Output the (X, Y) coordinate of the center of the cell containing the given text.  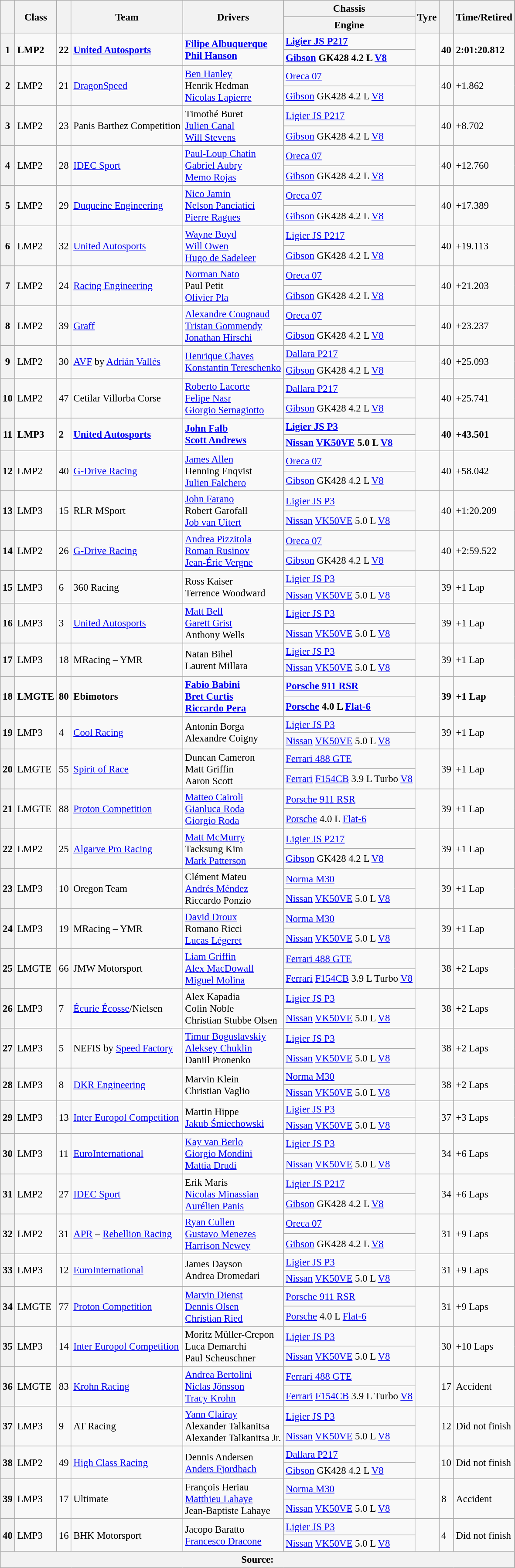
Drivers (233, 17)
Algarve Pro Racing (127, 849)
2:01:20.812 (484, 50)
Matt McMurry Tacksung Kim Mark Patterson (233, 849)
33 (8, 1270)
Cool Racing (127, 732)
+25.093 (484, 362)
Natan Bihel Laurent Millara (233, 660)
Moritz Müller-Crepon Luca Demarchi Paul Scheuschner (233, 1347)
Ultimate (127, 1499)
Class (36, 17)
Spirit of Race (127, 769)
Oregon Team (127, 889)
John Falb Scott Andrews (233, 434)
François Heriau Matthieu Lahaye Jean-Baptiste Lahaye (233, 1499)
AVF by Adrián Vallés (127, 362)
Clément Mateu Andrés Méndez Riccardo Ponzio (233, 889)
Time/Retired (484, 17)
Filipe Albuquerque Phil Hanson (233, 50)
NEFIS by Speed Factory (127, 1048)
77 (64, 1306)
Fabio Babini Bret Curtis Riccardo Pera (233, 696)
88 (64, 809)
Racing Engineering (127, 286)
Marvin Dienst Dennis Olsen Christian Ried (233, 1306)
Antonin Borga Alexandre Coigny (233, 732)
Roberto Lacorte Felipe Nasr Giorgio Sernagiotto (233, 398)
+23.237 (484, 326)
Andrea Pizzitola Roman Rusinov Jean-Éric Vergne (233, 551)
Timur Boguslavskiy Aleksey Chuklin Daniil Pronenko (233, 1048)
Matteo Cairoli Gianluca Roda Giorgio Roda (233, 809)
APR – Rebellion Racing (127, 1234)
360 Racing (127, 587)
Krohn Racing (127, 1386)
James Allen Henning Enqvist Julien Falchero (233, 471)
Henrique Chaves Konstantin Tereschenko (233, 362)
20 (8, 769)
55 (64, 769)
47 (64, 398)
Ben Hanley Henrik Hedman Nicolas Lapierre (233, 86)
DKR Engineering (127, 1085)
David Droux Romano Ricci Lucas Légeret (233, 929)
Dennis Andersen Anders Fjordbach (233, 1462)
66 (64, 969)
Andrea Bertolini Niclas Jönsson Tracy Krohn (233, 1386)
High Class Racing (127, 1462)
+2:59.522 (484, 551)
+17.389 (484, 206)
Martin Hippe Jakub Śmiechowski (233, 1118)
Erik Maris Nicolas Minassian Aurélien Panis (233, 1194)
Jacopo Baratto Francesco Dracone (233, 1535)
+1:20.209 (484, 511)
Wayne Boyd Will Owen Hugo de Sadeleer (233, 246)
+8.702 (484, 126)
JMW Motorsport (127, 969)
Duncan Cameron Matt Griffin Aaron Scott (233, 769)
35 (8, 1347)
Graff (127, 326)
Panis Barthez Competition (127, 126)
Ryan Cullen Gustavo Menezes Harrison Newey (233, 1234)
Source: (257, 1560)
1 (8, 50)
Liam Griffin Alex MacDowall Miguel Molina (233, 969)
Chassis (349, 9)
+1.862 (484, 86)
49 (64, 1462)
AT Racing (127, 1426)
Ross Kaiser Terrence Woodward (233, 587)
+21.203 (484, 286)
Team (127, 17)
Timothé Buret Julien Canal Will Stevens (233, 126)
Marvin Klein Christian Vaglio (233, 1085)
Tyre (426, 17)
Yann Clairay Alexander Talkanitsa Alexander Talkanitsa Jr. (233, 1426)
Ebimotors (127, 696)
+43.501 (484, 434)
+3 Laps (484, 1118)
John Farano Robert Garofall Job van Uitert (233, 511)
Cetilar Villorba Corse (127, 398)
RLR MSport (127, 511)
Alexandre Cougnaud Tristan Gommendy Jonathan Hirschi (233, 326)
36 (8, 1386)
Kay van Berlo Giorgio Mondini Mattia Drudi (233, 1154)
+58.042 (484, 471)
BHK Motorsport (127, 1535)
Alex Kapadia Colin Noble Christian Stubbe Olsen (233, 1009)
Paul-Loup Chatin Gabriel Aubry Memo Rojas (233, 166)
Écurie Écosse/Nielsen (127, 1009)
83 (64, 1386)
Norman Nato Paul Petit Olivier Pla (233, 286)
DragonSpeed (127, 86)
Duqueine Engineering (127, 206)
80 (64, 696)
+12.760 (484, 166)
Engine (349, 25)
Nico Jamin Nelson Panciatici Pierre Ragues (233, 206)
James Dayson Andrea Dromedari (233, 1270)
+19.113 (484, 246)
+10 Laps (484, 1347)
+25.741 (484, 398)
Matt Bell Garett Grist Anthony Wells (233, 623)
